Provide the [x, y] coordinate of the cell's center where the given text is located.  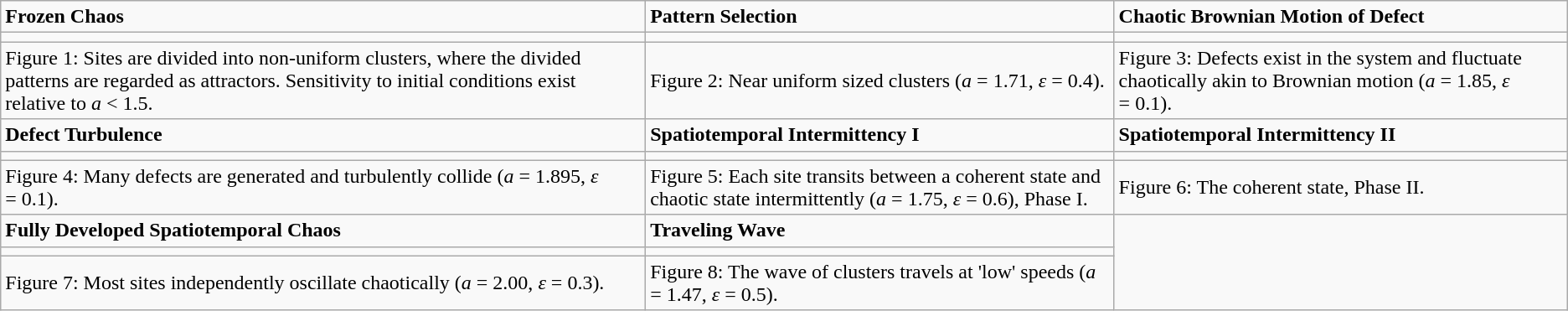
Figure 4: Many defects are generated and turbulently collide (a = 1.895, ε = 0.1). [323, 188]
Figure 7: Most sites independently oscillate chaotically (a = 2.00, ε = 0.3). [323, 283]
Figure 3: Defects exist in the system and fluctuate chaotically akin to Brownian motion (a = 1.85, ε = 0.1). [1340, 80]
Spatiotemporal Intermittency II [1340, 135]
Traveling Wave [879, 231]
Frozen Chaos [323, 17]
Fully Developed Spatiotemporal Chaos [323, 231]
Figure 8: The wave of clusters travels at 'low' speeds (a = 1.47, ε = 0.5). [879, 283]
Figure 2: Near uniform sized clusters (a = 1.71, ε = 0.4). [879, 80]
Pattern Selection [879, 17]
Defect Turbulence [323, 135]
Figure 6: The coherent state, Phase II. [1340, 188]
Chaotic Brownian Motion of Defect [1340, 17]
Spatiotemporal Intermittency I [879, 135]
Figure 5: Each site transits between a coherent state and chaotic state intermittently (a = 1.75, ε = 0.6), Phase I. [879, 188]
